Find where the given text appears and provide that cell's center as [x, y] coordinate. 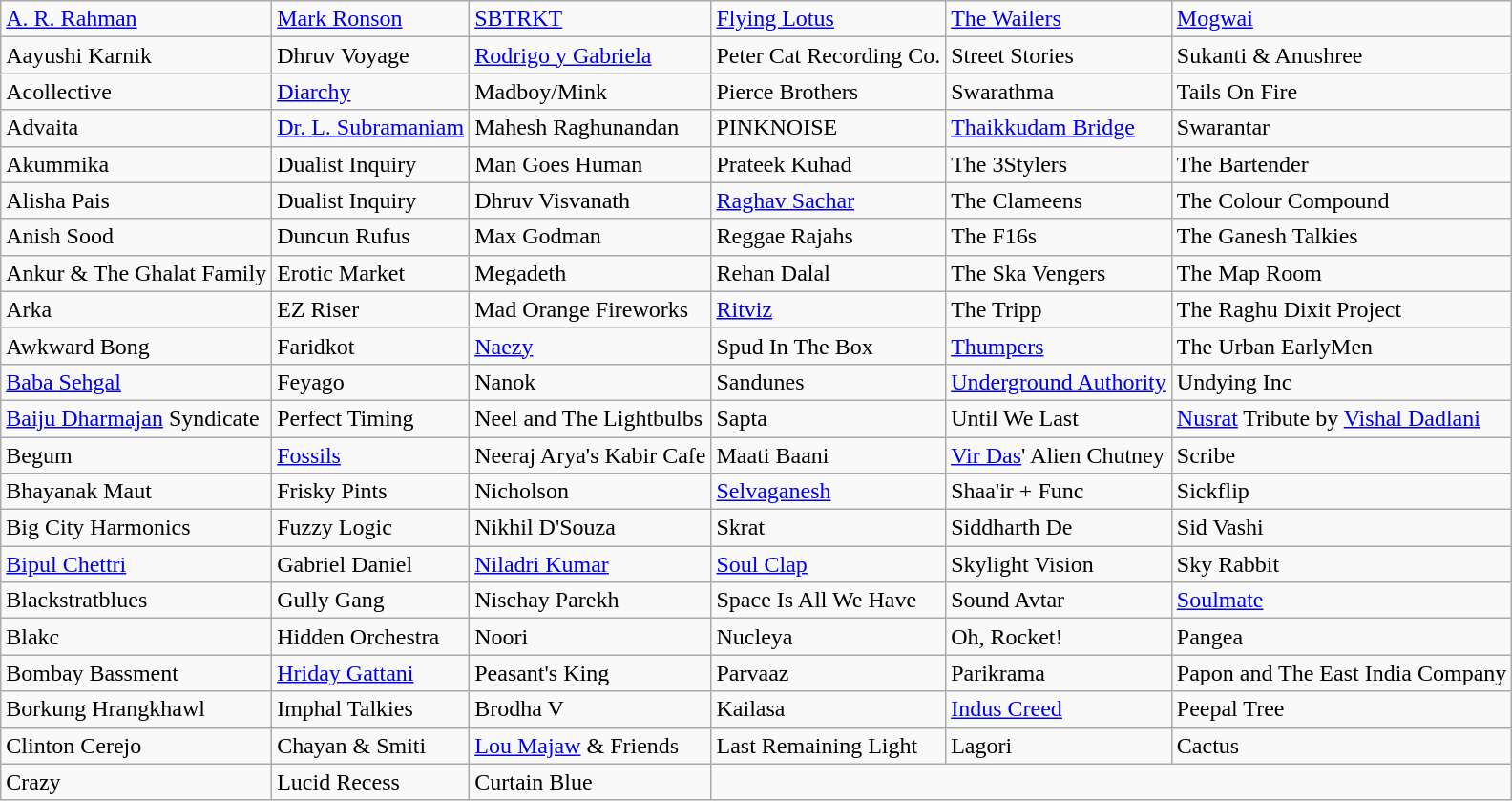
Lucid Recess [370, 782]
Flying Lotus [829, 19]
Kailasa [829, 709]
The Tripp [1060, 309]
Niladri Kumar [590, 564]
Dhruv Visvanath [590, 200]
The Colour Compound [1342, 200]
Baiju Dharmajan Syndicate [136, 418]
Pierce Brothers [829, 92]
Maati Baani [829, 455]
The Ganesh Talkies [1342, 237]
Anish Sood [136, 237]
The Wailers [1060, 19]
The Urban EarlyMen [1342, 346]
Rodrigo y Gabriela [590, 55]
Soulmate [1342, 601]
Clinton Cerejo [136, 746]
Blackstratblues [136, 601]
Peepal Tree [1342, 709]
The Clameens [1060, 200]
Neeraj Arya's Kabir Cafe [590, 455]
Erotic Market [370, 273]
Selvaganesh [829, 492]
Lou Majaw & Friends [590, 746]
Pangea [1342, 637]
Nikhil D'Souza [590, 528]
Naezy [590, 346]
Perfect Timing [370, 418]
Oh, Rocket! [1060, 637]
Dhruv Voyage [370, 55]
Cactus [1342, 746]
Underground Authority [1060, 382]
Sound Avtar [1060, 601]
Swarantar [1342, 128]
Nischay Parekh [590, 601]
Peter Cat Recording Co. [829, 55]
SBTRKT [590, 19]
Imphal Talkies [370, 709]
Space Is All We Have [829, 601]
Siddharth De [1060, 528]
Mahesh Raghunandan [590, 128]
Street Stories [1060, 55]
Tails On Fire [1342, 92]
The Bartender [1342, 164]
Indus Creed [1060, 709]
Sid Vashi [1342, 528]
Madboy/Mink [590, 92]
The 3Stylers [1060, 164]
Nucleya [829, 637]
The Map Room [1342, 273]
Nicholson [590, 492]
Prateek Kuhad [829, 164]
Borkung Hrangkhawl [136, 709]
Neel and The Lightbulbs [590, 418]
Sandunes [829, 382]
Gabriel Daniel [370, 564]
Scribe [1342, 455]
Reggae Rajahs [829, 237]
Until We Last [1060, 418]
Akummika [136, 164]
Mark Ronson [370, 19]
Fuzzy Logic [370, 528]
Sukanti & Anushree [1342, 55]
Undying Inc [1342, 382]
A. R. Rahman [136, 19]
PINKNOISE [829, 128]
Ankur & The Ghalat Family [136, 273]
Mad Orange Fireworks [590, 309]
Brodha V [590, 709]
Vir Das' Alien Chutney [1060, 455]
Hriday Gattani [370, 673]
Curtain Blue [590, 782]
Parvaaz [829, 673]
Chayan & Smiti [370, 746]
Awkward Bong [136, 346]
The Raghu Dixit Project [1342, 309]
Feyago [370, 382]
Parikrama [1060, 673]
Sky Rabbit [1342, 564]
Faridkot [370, 346]
The F16s [1060, 237]
Fossils [370, 455]
Advaita [136, 128]
Dr. L. Subramaniam [370, 128]
Nusrat Tribute by Vishal Dadlani [1342, 418]
Hidden Orchestra [370, 637]
Shaa'ir + Func [1060, 492]
Skylight Vision [1060, 564]
Alisha Pais [136, 200]
Soul Clap [829, 564]
Aayushi Karnik [136, 55]
Mogwai [1342, 19]
Sapta [829, 418]
Rehan Dalal [829, 273]
Swarathma [1060, 92]
Nanok [590, 382]
Bipul Chettri [136, 564]
The Ska Vengers [1060, 273]
Baba Sehgal [136, 382]
Begum [136, 455]
Noori [590, 637]
Peasant's King [590, 673]
Duncun Rufus [370, 237]
Bombay Bassment [136, 673]
Skrat [829, 528]
Crazy [136, 782]
Bhayanak Maut [136, 492]
Thumpers [1060, 346]
Blakc [136, 637]
Spud In The Box [829, 346]
Sickflip [1342, 492]
Man Goes Human [590, 164]
Ritviz [829, 309]
Big City Harmonics [136, 528]
Raghav Sachar [829, 200]
Frisky Pints [370, 492]
Gully Gang [370, 601]
Papon and The East India Company [1342, 673]
Last Remaining Light [829, 746]
Thaikkudam Bridge [1060, 128]
Acollective [136, 92]
Lagori [1060, 746]
Max Godman [590, 237]
Diarchy [370, 92]
Arka [136, 309]
Megadeth [590, 273]
EZ Riser [370, 309]
